Scan for the cell matching the given text and deliver its [X, Y] coordinate at center. 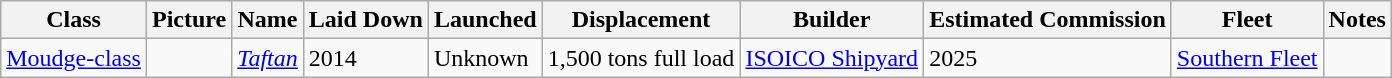
Notes [1357, 20]
Moudge-class [74, 58]
Unknown [485, 58]
1,500 tons full load [641, 58]
Southern Fleet [1247, 58]
Taftan [268, 58]
Name [268, 20]
ISOICO Shipyard [832, 58]
Launched [485, 20]
Builder [832, 20]
Estimated Commission [1048, 20]
2014 [366, 58]
Class [74, 20]
Picture [188, 20]
Fleet [1247, 20]
Laid Down [366, 20]
Displacement [641, 20]
2025 [1048, 58]
